Search for the cell housing the specified text and yield its (x, y) center coordinate. 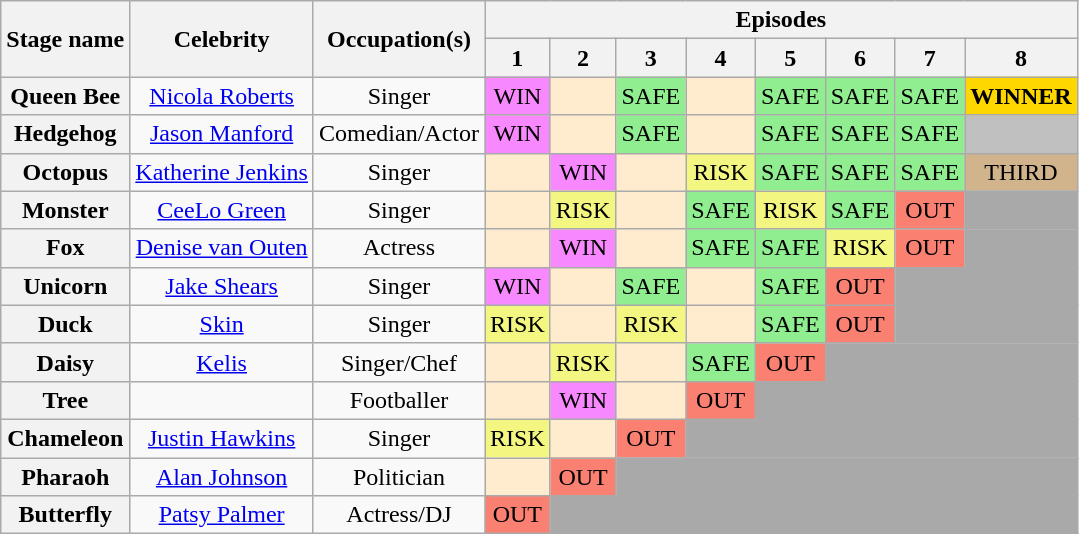
Katherine Jenkins (222, 172)
Alan Johnson (222, 477)
Actress/DJ (398, 515)
Celebrity (222, 39)
Stage name (66, 39)
1 (517, 58)
Jake Shears (222, 286)
Justin Hawkins (222, 438)
CeeLo Green (222, 210)
Pharaoh (66, 477)
Occupation(s) (398, 39)
2 (583, 58)
5 (790, 58)
Episodes (780, 20)
Singer/Chef (398, 362)
7 (930, 58)
Queen Bee (66, 96)
WINNER (1021, 96)
Duck (66, 324)
Tree (66, 400)
3 (651, 58)
Daisy (66, 362)
Kelis (222, 362)
Chameleon (66, 438)
Jason Manford (222, 134)
Nicola Roberts (222, 96)
Comedian/Actor (398, 134)
Unicorn (66, 286)
THIRD (1021, 172)
Monster (66, 210)
Hedgehog (66, 134)
Skin (222, 324)
Footballer (398, 400)
Politician (398, 477)
Octopus (66, 172)
Fox (66, 248)
6 (860, 58)
Patsy Palmer (222, 515)
Butterfly (66, 515)
Denise van Outen (222, 248)
4 (721, 58)
8 (1021, 58)
Actress (398, 248)
